Return (X, Y) of the center of cell containing provided text 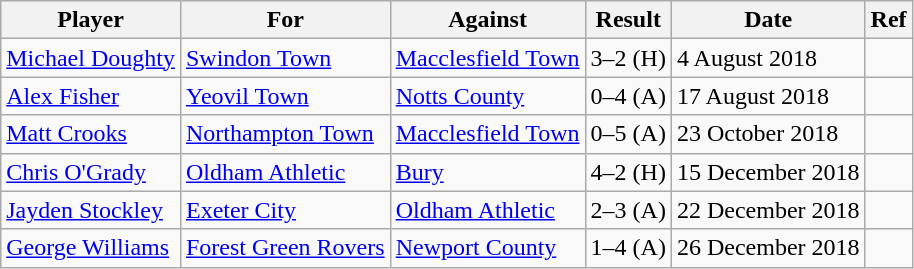
Result (628, 20)
Swindon Town (285, 58)
1–4 (A) (628, 248)
Northampton Town (285, 134)
0–4 (A) (628, 96)
Chris O'Grady (91, 172)
Matt Crooks (91, 134)
Yeovil Town (285, 96)
4–2 (H) (628, 172)
Date (768, 20)
Notts County (488, 96)
Newport County (488, 248)
Forest Green Rovers (285, 248)
0–5 (A) (628, 134)
26 December 2018 (768, 248)
Jayden Stockley (91, 210)
Exeter City (285, 210)
Ref (888, 20)
17 August 2018 (768, 96)
Player (91, 20)
15 December 2018 (768, 172)
4 August 2018 (768, 58)
Bury (488, 172)
Michael Doughty (91, 58)
George Williams (91, 248)
Alex Fisher (91, 96)
2–3 (A) (628, 210)
3–2 (H) (628, 58)
For (285, 20)
22 December 2018 (768, 210)
Against (488, 20)
23 October 2018 (768, 134)
